Find where the given text appears and provide that cell's center as (x, y) coordinate. 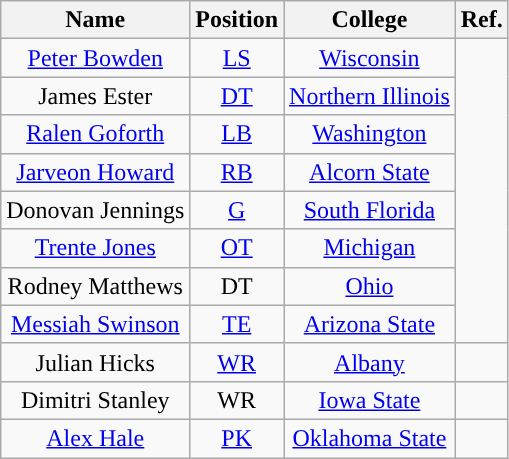
LS (237, 58)
Peter Bowden (96, 58)
Rodney Matthews (96, 286)
Jarveon Howard (96, 172)
Albany (370, 362)
TE (237, 324)
Wisconsin (370, 58)
Alex Hale (96, 438)
Arizona State (370, 324)
Alcorn State (370, 172)
Position (237, 20)
Trente Jones (96, 248)
RB (237, 172)
Michigan (370, 248)
OT (237, 248)
Donovan Jennings (96, 210)
Dimitri Stanley (96, 400)
G (237, 210)
Washington (370, 134)
South Florida (370, 210)
PK (237, 438)
Oklahoma State (370, 438)
College (370, 20)
Ralen Goforth (96, 134)
Julian Hicks (96, 362)
James Ester (96, 96)
Iowa State (370, 400)
LB (237, 134)
Ref. (482, 20)
Messiah Swinson (96, 324)
Northern Illinois (370, 96)
Name (96, 20)
Ohio (370, 286)
